Locate the cell with the specified text and output its (X, Y) center coordinate. 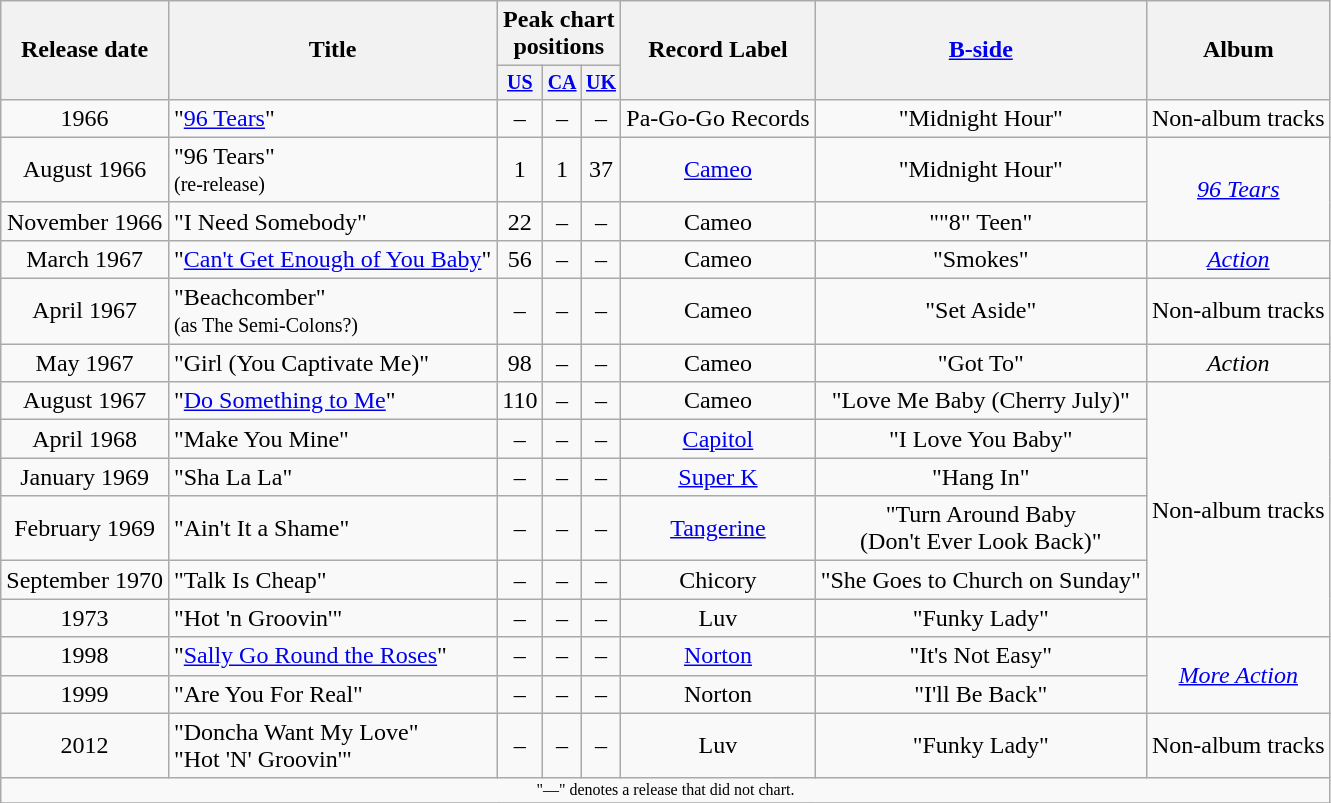
Pa-Go-Go Records (718, 118)
February 1969 (85, 528)
1999 (85, 694)
"Make You Mine" (332, 439)
98 (520, 363)
110 (520, 401)
Peak chartpositions (559, 34)
May 1967 (85, 363)
"Sha La La" (332, 477)
"Ain't It a Shame" (332, 528)
April 1967 (85, 312)
22 (520, 221)
2012 (85, 746)
Release date (85, 50)
"96 Tears"(re-release) (332, 170)
Title (332, 50)
"Beachcomber"(as The Semi-Colons?) (332, 312)
"Hang In" (980, 477)
March 1967 (85, 259)
"—" denotes a release that did not chart. (666, 790)
"She Goes to Church on Sunday" (980, 580)
"Set Aside" (980, 312)
"Smokes" (980, 259)
Record Label (718, 50)
"I'll Be Back" (980, 694)
B-side (980, 50)
November 1966 (85, 221)
56 (520, 259)
UK (600, 82)
"Do Something to Me" (332, 401)
"Doncha Want My Love""Hot 'N' Groovin'" (332, 746)
"Hot 'n Groovin'" (332, 618)
37 (600, 170)
"Sally Go Round the Roses" (332, 656)
"Got To" (980, 363)
More Action (1238, 675)
"I Need Somebody" (332, 221)
April 1968 (85, 439)
August 1967 (85, 401)
"Turn Around Baby(Don't Ever Look Back)" (980, 528)
96 Tears (1238, 188)
"Talk Is Cheap" (332, 580)
"I Love You Baby" (980, 439)
1966 (85, 118)
"Are You For Real" (332, 694)
September 1970 (85, 580)
Tangerine (718, 528)
1973 (85, 618)
"Can't Get Enough of You Baby" (332, 259)
CA (562, 82)
Super K (718, 477)
""8" Teen" (980, 221)
January 1969 (85, 477)
"96 Tears" (332, 118)
"It's Not Easy" (980, 656)
Chicory (718, 580)
US (520, 82)
"Love Me Baby (Cherry July)" (980, 401)
Album (1238, 50)
Capitol (718, 439)
August 1966 (85, 170)
1998 (85, 656)
"Girl (You Captivate Me)" (332, 363)
